Pinpoint the cell where the given text exists, returning its (X, Y) midpoint coordinate. 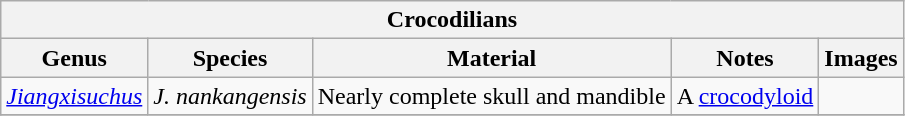
A crocodyloid (745, 96)
J. nankangensis (230, 96)
Nearly complete skull and mandible (492, 96)
Jiangxisuchus (74, 96)
Genus (74, 58)
Crocodilians (452, 20)
Notes (745, 58)
Material (492, 58)
Images (861, 58)
Species (230, 58)
